From the cell containing the given text, extract its center point as [X, Y] coordinate. 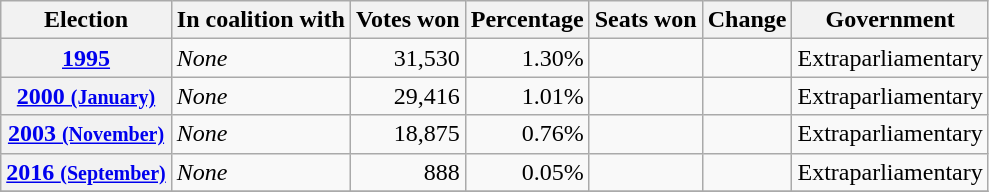
Change [747, 20]
Percentage [527, 20]
31,530 [408, 58]
Seats won [646, 20]
0.05% [527, 172]
1.30% [527, 58]
Votes won [408, 20]
Election [86, 20]
18,875 [408, 134]
888 [408, 172]
2000 (January) [86, 96]
0.76% [527, 134]
2016 (September) [86, 172]
1995 [86, 58]
2003 (November) [86, 134]
1.01% [527, 96]
Government [890, 20]
29,416 [408, 96]
In coalition with [260, 20]
